Pinpoint the cell where the given text exists, returning its (x, y) midpoint coordinate. 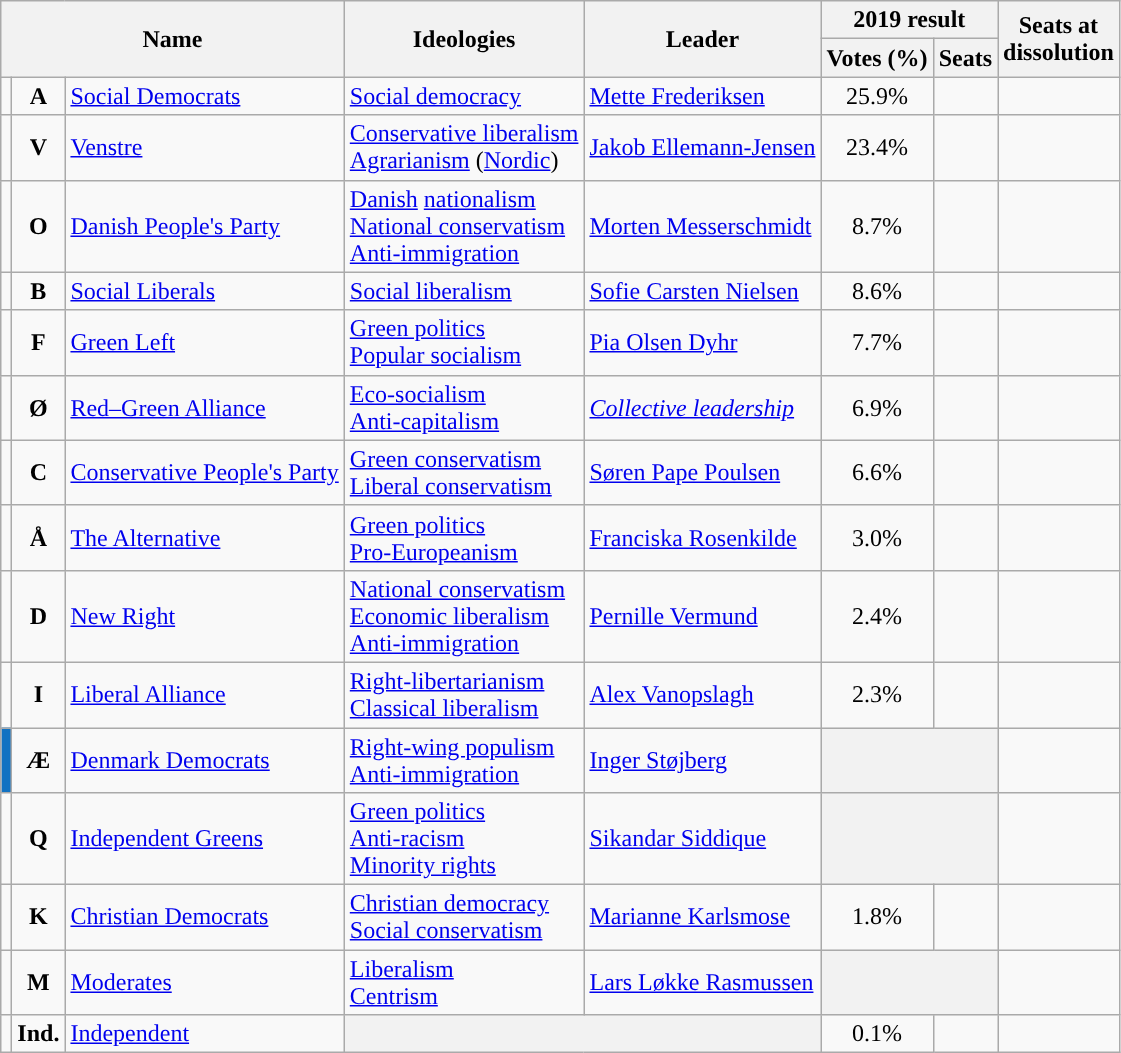
Søren Pape Poulsen (702, 472)
23.4% (877, 148)
Green politicsPro-Europeanism (464, 538)
8.7% (877, 226)
1.8% (877, 918)
Social liberalism (464, 291)
Independent Greens (204, 839)
0.1% (877, 1034)
Lars Løkke Rasmussen (702, 982)
Right-libertarianismClassical liberalism (464, 694)
Social Democrats (204, 96)
25.9% (877, 96)
Conservative liberalismAgrarianism (Nordic) (464, 148)
D (38, 616)
The Alternative (204, 538)
Sofie Carsten Nielsen (702, 291)
Green politicsPopular socialism (464, 342)
Q (38, 839)
Ø (38, 408)
Independent (204, 1034)
Mette Frederiksen (702, 96)
F (38, 342)
Red–Green Alliance (204, 408)
B (38, 291)
Inger Støjberg (702, 760)
6.6% (877, 472)
Social democracy (464, 96)
Ind. (38, 1034)
Green conservatismLiberal conservatism (464, 472)
I (38, 694)
Franciska Rosenkilde (702, 538)
V (38, 148)
8.6% (877, 291)
2.3% (877, 694)
Votes (%) (877, 58)
Sikandar Siddique (702, 839)
Morten Messerschmidt (702, 226)
M (38, 982)
7.7% (877, 342)
Ideologies (464, 39)
Seats (965, 58)
6.9% (877, 408)
K (38, 918)
2019 result (910, 20)
Moderates (204, 982)
Christian democracySocial conservatism (464, 918)
Seats atdissolution (1059, 39)
Green Left (204, 342)
Right-wing populismAnti-immigration (464, 760)
New Right (204, 616)
Liberal Alliance (204, 694)
2.4% (877, 616)
C (38, 472)
Name (173, 39)
Conservative People's Party (204, 472)
Danish nationalismNational conservatismAnti-immigration (464, 226)
A (38, 96)
Alex Vanopslagh (702, 694)
3.0% (877, 538)
Leader (702, 39)
National conservatismEconomic liberalismAnti-immigration (464, 616)
Venstre (204, 148)
Pia Olsen Dyhr (702, 342)
Social Liberals (204, 291)
Denmark Democrats (204, 760)
Å (38, 538)
Marianne Karlsmose (702, 918)
Danish People's Party (204, 226)
Æ (38, 760)
O (38, 226)
Jakob Ellemann-Jensen (702, 148)
LiberalismCentrism (464, 982)
Green politicsAnti-racismMinority rights (464, 839)
Collective leadership (702, 408)
Eco-socialismAnti-capitalism (464, 408)
Christian Democrats (204, 918)
Pernille Vermund (702, 616)
